Detect which cell encompasses the target text, then output its (x, y) center coordinate. 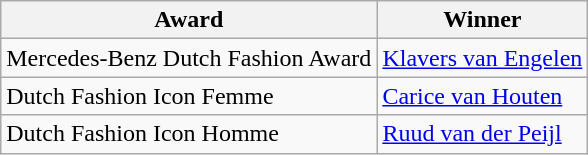
Winner (482, 20)
Klavers van Engelen (482, 58)
Dutch Fashion Icon Homme (189, 134)
Mercedes-Benz Dutch Fashion Award (189, 58)
Carice van Houten (482, 96)
Ruud van der Peijl (482, 134)
Dutch Fashion Icon Femme (189, 96)
Award (189, 20)
